Find where the given text appears and provide that cell's center as [X, Y] coordinate. 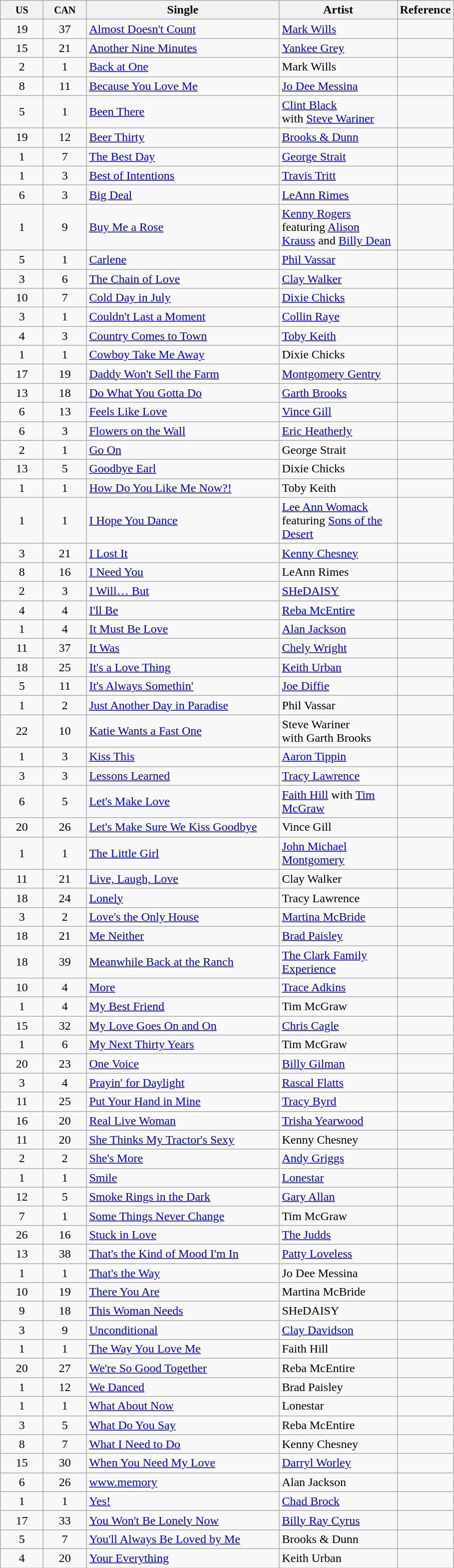
Just Another Day in Paradise [183, 705]
Lonely [183, 898]
Billy Ray Cyrus [338, 1520]
Carlene [183, 259]
The Way You Love Me [183, 1349]
What Do You Say [183, 1425]
Trace Adkins [338, 988]
Beer Thirty [183, 137]
What I Need to Do [183, 1444]
Chris Cagle [338, 1026]
Garth Brooks [338, 393]
Steve Wariner with Garth Brooks [338, 731]
Reference [426, 10]
I Lost It [183, 553]
US [22, 10]
My Love Goes On and On [183, 1026]
She Thinks My Tractor's Sexy [183, 1140]
I Hope You Dance [183, 520]
The Clark Family Experience [338, 962]
Tracy Byrd [338, 1102]
It Was [183, 648]
22 [22, 731]
You'll Always Be Loved by Me [183, 1539]
We're So Good Together [183, 1368]
Unconditional [183, 1330]
Chely Wright [338, 648]
CAN [65, 10]
Travis Tritt [338, 175]
Back at One [183, 67]
38 [65, 1254]
Some Things Never Change [183, 1216]
Go On [183, 450]
It Must Be Love [183, 629]
Daddy Won't Sell the Farm [183, 374]
Lee Ann Womack featuring Sons of the Desert [338, 520]
23 [65, 1064]
Gary Allan [338, 1197]
Real Live Woman [183, 1121]
Your Everything [183, 1558]
Clay Davidson [338, 1330]
More [183, 988]
Faith Hill with Tim McGraw [338, 802]
Goodbye Earl [183, 469]
Put Your Hand in Mine [183, 1102]
What About Now [183, 1406]
27 [65, 1368]
Another Nine Minutes [183, 48]
Collin Raye [338, 317]
Rascal Flatts [338, 1083]
Lessons Learned [183, 776]
The Best Day [183, 156]
Cowboy Take Me Away [183, 355]
Smile [183, 1178]
Kenny Rogers featuring Alison Krauss and Billy Dean [338, 227]
32 [65, 1026]
Cold Day in July [183, 298]
When You Need My Love [183, 1463]
Artist [338, 10]
One Voice [183, 1064]
Prayin' for Daylight [183, 1083]
She's More [183, 1159]
Country Comes to Town [183, 336]
Andy Griggs [338, 1159]
It's Always Somethin' [183, 686]
Chad Brock [338, 1501]
30 [65, 1463]
Let's Make Love [183, 802]
24 [65, 898]
That's the Kind of Mood I'm In [183, 1254]
The Judds [338, 1235]
Best of Intentions [183, 175]
This Woman Needs [183, 1311]
There You Are [183, 1292]
Eric Heatherly [338, 431]
Meanwhile Back at the Ranch [183, 962]
Big Deal [183, 194]
Smoke Rings in the Dark [183, 1197]
Almost Doesn't Count [183, 29]
We Danced [183, 1387]
That's the Way [183, 1273]
I Will… But [183, 591]
The Chain of Love [183, 278]
John Michael Montgomery [338, 853]
Aaron Tippin [338, 757]
I'll Be [183, 610]
Feels Like Love [183, 412]
33 [65, 1520]
Joe Diffie [338, 686]
My Next Thirty Years [183, 1045]
Live, Laugh, Love [183, 879]
Kiss This [183, 757]
It's a Love Thing [183, 667]
Single [183, 10]
Stuck in Love [183, 1235]
I Need You [183, 572]
My Best Friend [183, 1007]
Trisha Yearwood [338, 1121]
How Do You Like Me Now?! [183, 488]
Clint Blackwith Steve Wariner [338, 112]
Billy Gilman [338, 1064]
Let's Make Sure We Kiss Goodbye [183, 827]
Katie Wants a Fast One [183, 731]
Montgomery Gentry [338, 374]
The Little Girl [183, 853]
Yankee Grey [338, 48]
You Won't Be Lonely Now [183, 1520]
Because You Love Me [183, 86]
Yes! [183, 1501]
Buy Me a Rose [183, 227]
Do What You Gotta Do [183, 393]
Love's the Only House [183, 917]
Couldn't Last a Moment [183, 317]
Faith Hill [338, 1349]
39 [65, 962]
Darryl Worley [338, 1463]
Been There [183, 112]
Flowers on the Wall [183, 431]
Me Neither [183, 936]
www.memory [183, 1482]
Patty Loveless [338, 1254]
